From the cell containing the given text, extract its center point as [x, y] coordinate. 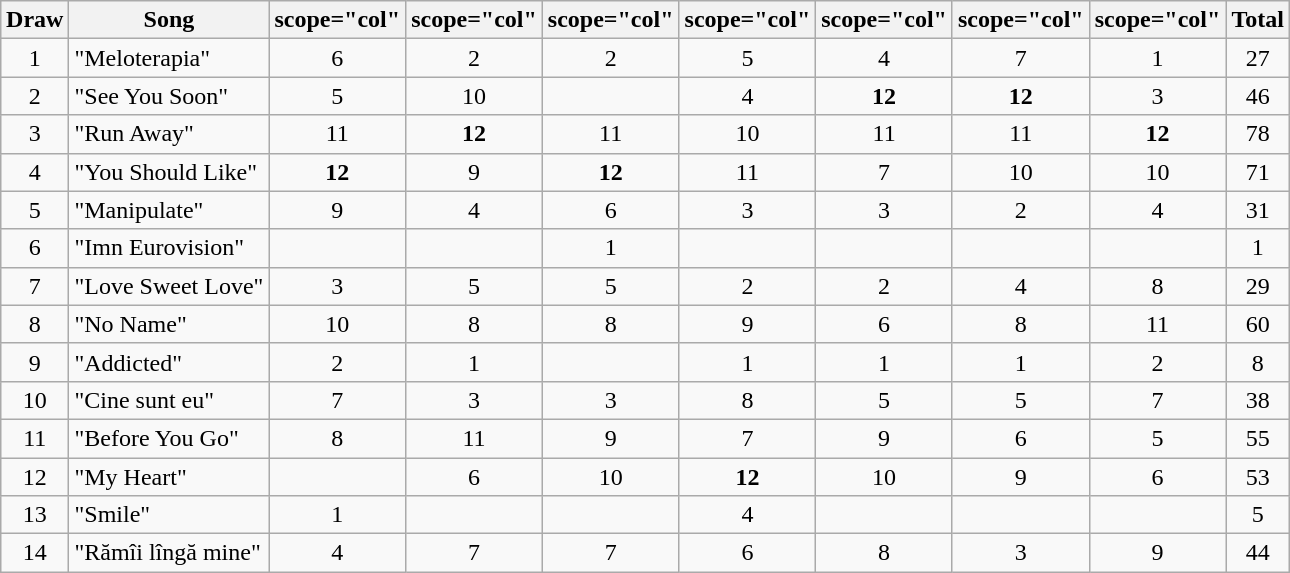
71 [1258, 172]
Draw [35, 20]
"Manipulate" [169, 210]
13 [35, 515]
"See You Soon" [169, 96]
27 [1258, 58]
"Before You Go" [169, 438]
"Cine sunt eu" [169, 400]
38 [1258, 400]
"My Heart" [169, 477]
"Run Away" [169, 134]
"Imn Eurovision" [169, 248]
44 [1258, 553]
"Meloterapia" [169, 58]
46 [1258, 96]
"No Name" [169, 324]
78 [1258, 134]
"Love Sweet Love" [169, 286]
29 [1258, 286]
53 [1258, 477]
60 [1258, 324]
"Rămîi lîngă mine" [169, 553]
"Smile" [169, 515]
31 [1258, 210]
"Addicted" [169, 362]
Total [1258, 20]
Song [169, 20]
55 [1258, 438]
"You Should Like" [169, 172]
14 [35, 553]
